Scan for the cell matching the given text and deliver its (x, y) coordinate at center. 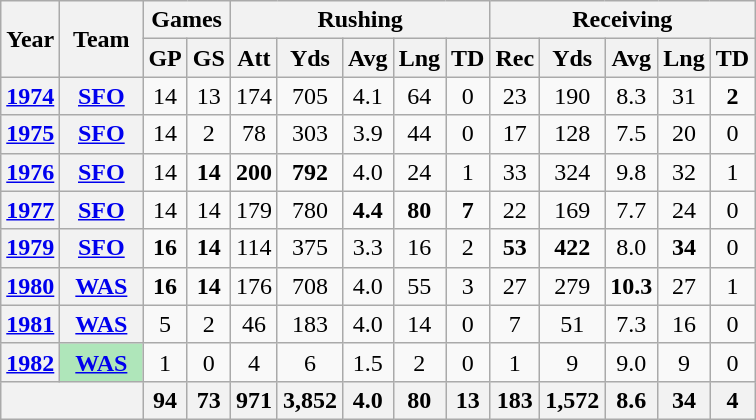
375 (310, 248)
8.0 (632, 248)
1977 (30, 210)
6 (310, 362)
64 (419, 96)
708 (310, 286)
1976 (30, 172)
128 (572, 134)
174 (254, 96)
Rec (515, 58)
1.5 (368, 362)
3 (468, 286)
7.7 (632, 210)
46 (254, 324)
971 (254, 400)
190 (572, 96)
32 (684, 172)
179 (254, 210)
114 (254, 248)
31 (684, 96)
33 (515, 172)
279 (572, 286)
44 (419, 134)
8.3 (632, 96)
1975 (30, 134)
780 (310, 210)
94 (165, 400)
9.0 (632, 362)
Year (30, 39)
Receiving (622, 20)
169 (572, 210)
3,852 (310, 400)
55 (419, 286)
53 (515, 248)
705 (310, 96)
22 (515, 210)
3.3 (368, 248)
324 (572, 172)
78 (254, 134)
20 (684, 134)
200 (254, 172)
7.5 (632, 134)
Team (102, 39)
1981 (30, 324)
17 (515, 134)
51 (572, 324)
Att (254, 58)
10.3 (632, 286)
1979 (30, 248)
GS (208, 58)
73 (208, 400)
4.1 (368, 96)
1,572 (572, 400)
9.8 (632, 172)
1980 (30, 286)
8.6 (632, 400)
303 (310, 134)
Games (186, 20)
7.3 (632, 324)
1982 (30, 362)
23 (515, 96)
792 (310, 172)
Rushing (360, 20)
422 (572, 248)
GP (165, 58)
1974 (30, 96)
176 (254, 286)
5 (165, 324)
3.9 (368, 134)
4.4 (368, 210)
